Output the [X, Y] coordinate of the center of the cell containing the given text.  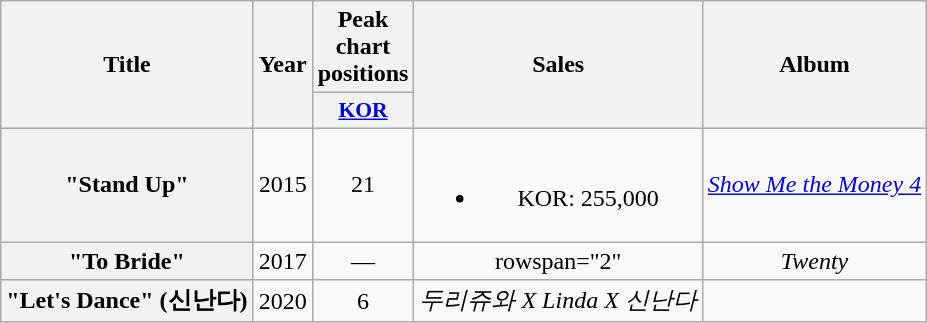
두리쥬와 X Linda X 신난다 [558, 302]
2020 [282, 302]
Twenty [814, 261]
rowspan="2" [558, 261]
KOR [363, 111]
6 [363, 302]
Show Me the Money 4 [814, 184]
"To Bride" [127, 261]
Title [127, 65]
2017 [282, 261]
2015 [282, 184]
KOR: 255,000 [558, 184]
"Stand Up" [127, 184]
— [363, 261]
Peak chart positions [363, 47]
Album [814, 65]
Sales [558, 65]
21 [363, 184]
"Let's Dance" (신난다) [127, 302]
Year [282, 65]
